Return the (x, y) coordinate for the center point of the cell that contains the specified text.  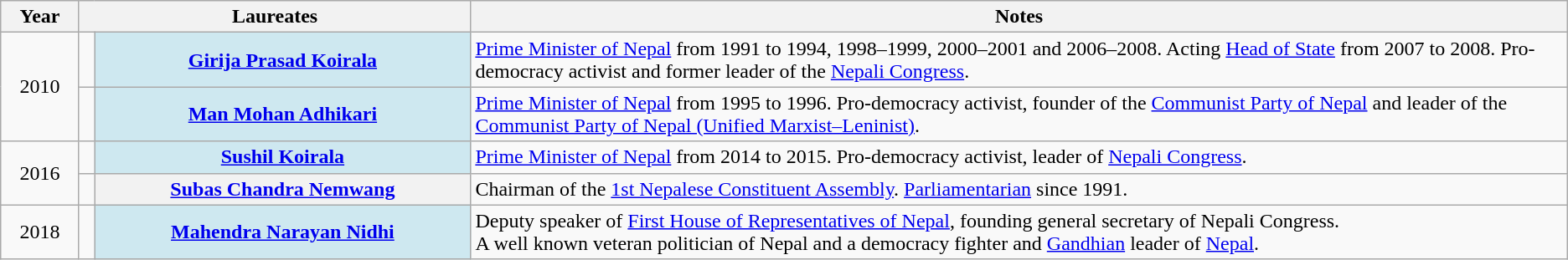
Mahendra Narayan Nidhi (283, 232)
Chairman of the 1st Nepalese Constituent Assembly. Parliamentarian since 1991. (1019, 189)
Sushil Koirala (283, 157)
Girija Prasad Koirala (283, 60)
Subas Chandra Nemwang (283, 189)
2018 (40, 232)
Laureates (275, 17)
2016 (40, 173)
Man Mohan Adhikari (283, 114)
Notes (1019, 17)
2010 (40, 87)
Prime Minister of Nepal from 2014 to 2015. Pro-democracy activist, leader of Nepali Congress. (1019, 157)
Year (40, 17)
